For the text-containing cell, return its midpoint in (x, y) coordinate format. 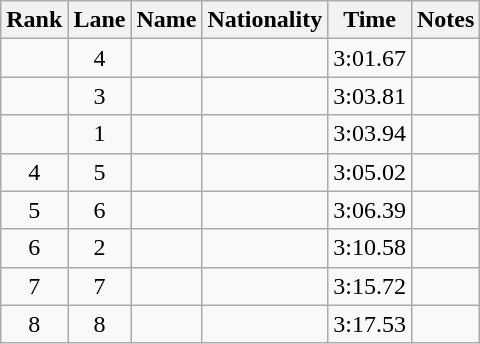
3:15.72 (370, 286)
Time (370, 20)
2 (100, 248)
1 (100, 134)
3:01.67 (370, 58)
Notes (445, 20)
3:10.58 (370, 248)
3:05.02 (370, 172)
Nationality (265, 20)
3 (100, 96)
3:03.94 (370, 134)
3:06.39 (370, 210)
Name (166, 20)
Lane (100, 20)
Rank (34, 20)
3:17.53 (370, 324)
3:03.81 (370, 96)
